Capture the cell that displays the provided text and extract its [X, Y] central coordinate. 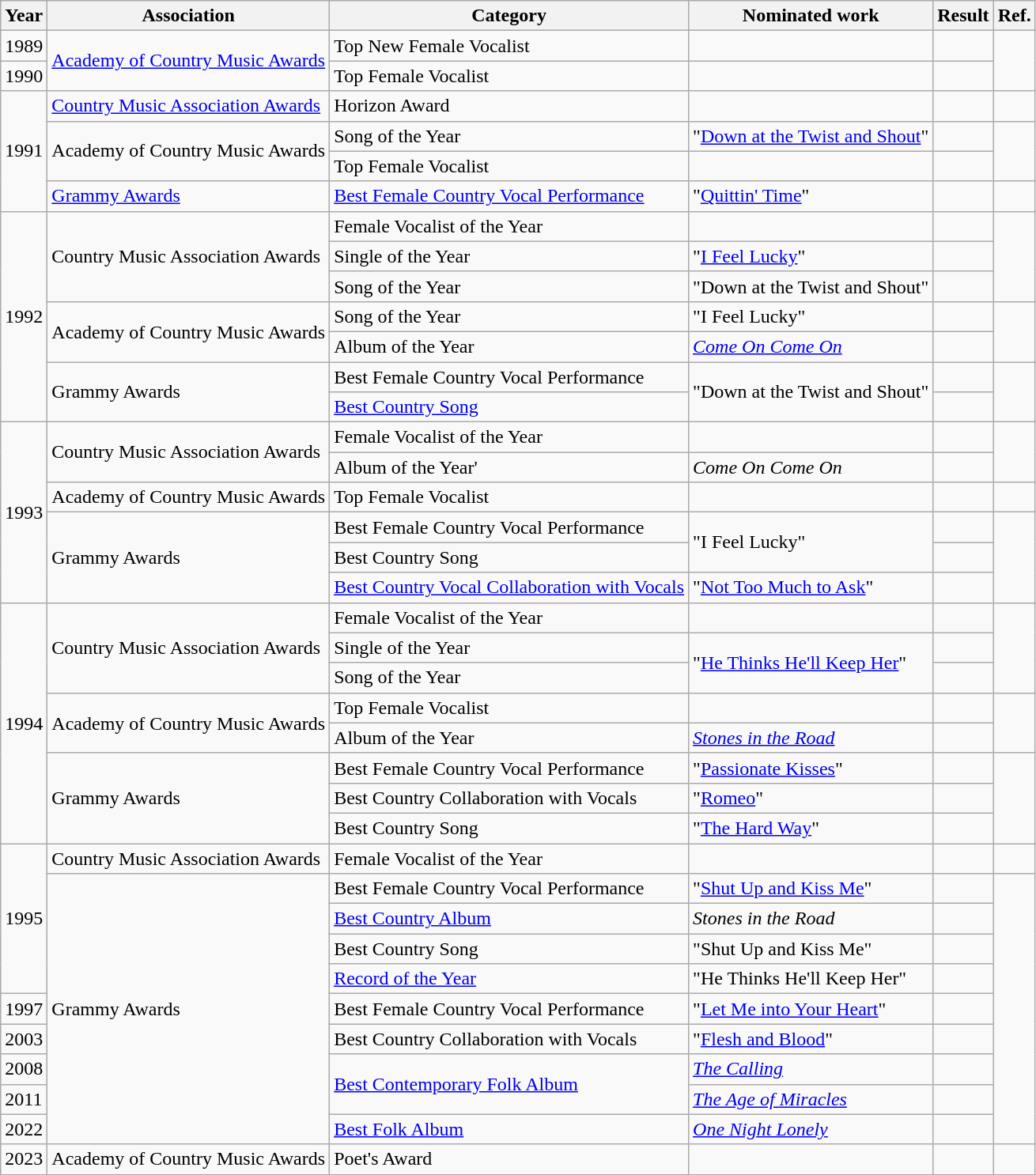
Year [24, 16]
Result [963, 16]
The Age of Miracles [811, 1099]
"Let Me into Your Heart" [811, 1009]
Record of the Year [509, 979]
1993 [24, 512]
1994 [24, 723]
1995 [24, 918]
Best Folk Album [509, 1129]
1992 [24, 316]
"The Hard Way" [811, 828]
One Night Lonely [811, 1129]
Category [509, 16]
Horizon Award [509, 106]
Album of the Year' [509, 467]
2003 [24, 1039]
Ref. [1014, 16]
Poet's Award [509, 1159]
The Calling [811, 1069]
"Flesh and Blood" [811, 1039]
Best Country Album [509, 919]
2023 [24, 1159]
1990 [24, 76]
Best Contemporary Folk Album [509, 1084]
2011 [24, 1099]
2008 [24, 1069]
1989 [24, 46]
Top New Female Vocalist [509, 46]
"Not Too Much to Ask" [811, 587]
Nominated work [811, 16]
Best Country Vocal Collaboration with Vocals [509, 587]
1997 [24, 1009]
Association [188, 16]
2022 [24, 1129]
"Romeo" [811, 798]
1991 [24, 151]
"Passionate Kisses" [811, 768]
"Quittin' Time" [811, 196]
